Return the (X, Y) coordinate for the center point of the cell that contains the specified text.  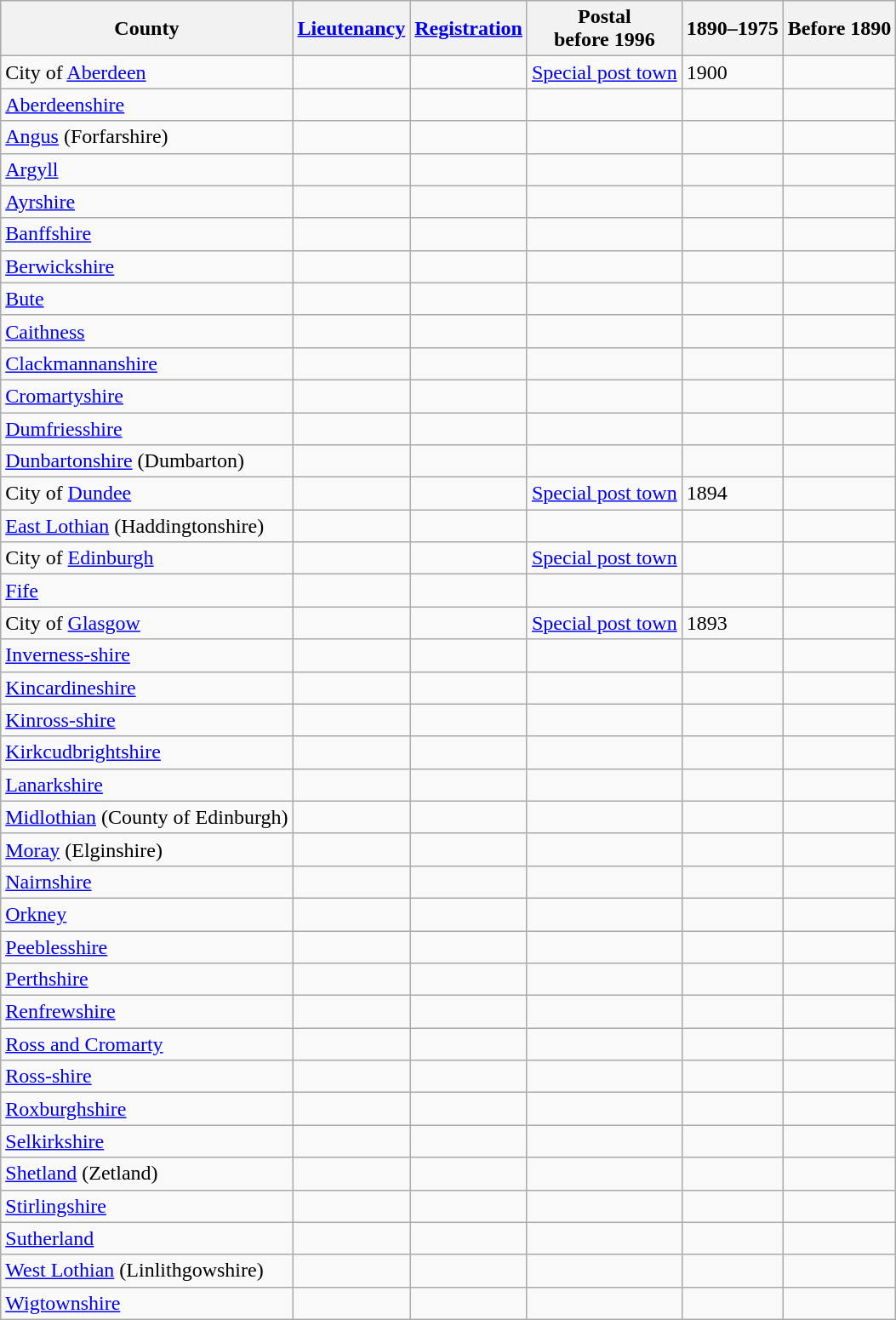
Aberdeenshire (146, 105)
Before 1890 (839, 29)
Ross and Cromarty (146, 1044)
Caithness (146, 331)
Wigtownshire (146, 1303)
Berwickshire (146, 266)
Bute (146, 299)
Banffshire (146, 234)
West Lothian (Linlithgowshire) (146, 1271)
East Lothian (Haddingtonshire) (146, 526)
Midlothian (County of Edinburgh) (146, 817)
City of Aberdeen (146, 72)
Registration (469, 29)
Kinross-shire (146, 720)
City of Glasgow (146, 623)
Renfrewshire (146, 1012)
Lanarkshire (146, 785)
Lieutenancy (351, 29)
Kirkcudbrightshire (146, 752)
Ayrshire (146, 202)
Ross-shire (146, 1077)
Dunbartonshire (Dumbarton) (146, 461)
County (146, 29)
Peeblesshire (146, 947)
1894 (732, 494)
Kincardineshire (146, 688)
Selkirkshire (146, 1141)
Dumfriesshire (146, 428)
Fife (146, 591)
Nairnshire (146, 882)
Cromartyshire (146, 396)
Sutherland (146, 1238)
Moray (Elginshire) (146, 849)
Angus (Forfarshire) (146, 137)
City of Edinburgh (146, 558)
City of Dundee (146, 494)
Argyll (146, 169)
1893 (732, 623)
Postalbefore 1996 (604, 29)
1900 (732, 72)
Perthshire (146, 980)
Stirlingshire (146, 1206)
Shetland (Zetland) (146, 1174)
Roxburghshire (146, 1109)
Orkney (146, 914)
1890–1975 (732, 29)
Inverness-shire (146, 655)
Clackmannanshire (146, 363)
